Scan for the cell matching the given text and deliver its (x, y) coordinate at center. 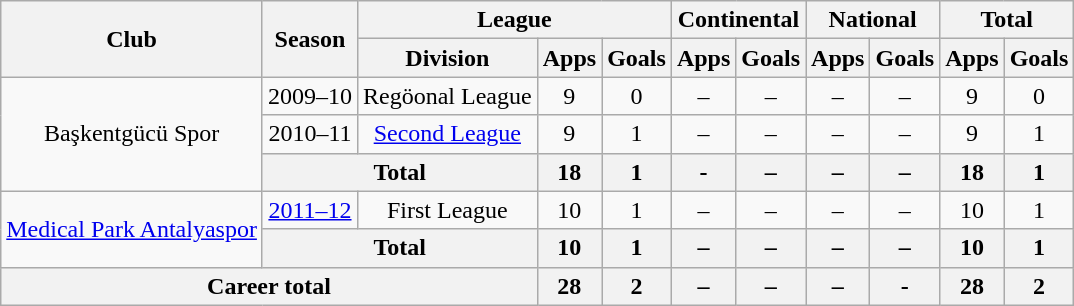
2009–10 (310, 96)
League (514, 20)
Continental (738, 20)
Medical Park Antalyaspor (132, 229)
First League (447, 210)
Division (447, 58)
Başkentgücü Spor (132, 134)
National (873, 20)
Second League (447, 134)
2010–11 (310, 134)
Season (310, 39)
Club (132, 39)
Career total (269, 286)
Regöonal League (447, 96)
2011–12 (310, 210)
